Identify which cell holds the provided text, then report its (X, Y) central coordinate. 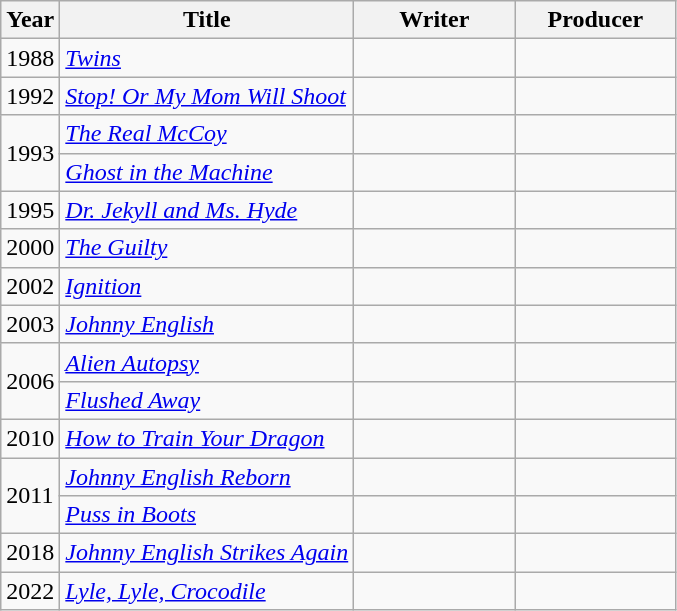
Alien Autopsy (207, 362)
Johnny English (207, 324)
2002 (30, 286)
The Real McCoy (207, 134)
Puss in Boots (207, 515)
Johnny English Reborn (207, 477)
Writer (434, 20)
Year (30, 20)
2010 (30, 438)
2022 (30, 591)
2018 (30, 553)
1992 (30, 96)
Dr. Jekyll and Ms. Hyde (207, 210)
1993 (30, 153)
Ghost in the Machine (207, 172)
Flushed Away (207, 400)
The Guilty (207, 248)
Ignition (207, 286)
Lyle, Lyle, Crocodile (207, 591)
1995 (30, 210)
2011 (30, 496)
2003 (30, 324)
Producer (596, 20)
1988 (30, 58)
Title (207, 20)
How to Train Your Dragon (207, 438)
Johnny English Strikes Again (207, 553)
2000 (30, 248)
Twins (207, 58)
2006 (30, 381)
Stop! Or My Mom Will Shoot (207, 96)
